Scan for the cell matching the given text and deliver its [X, Y] coordinate at center. 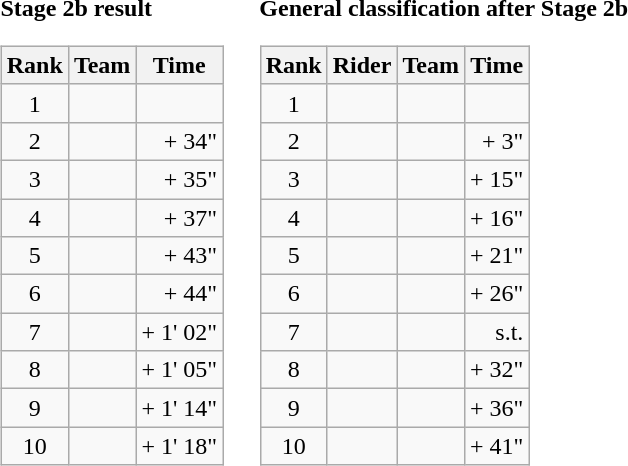
Rider [362, 65]
+ 34" [180, 141]
+ 35" [180, 179]
+ 26" [496, 294]
+ 43" [180, 256]
+ 16" [496, 217]
+ 1' 02" [180, 332]
s.t. [496, 332]
+ 36" [496, 408]
+ 15" [496, 179]
+ 41" [496, 446]
+ 3" [496, 141]
+ 37" [180, 217]
+ 44" [180, 294]
+ 21" [496, 256]
+ 1' 05" [180, 370]
+ 32" [496, 370]
+ 1' 18" [180, 446]
+ 1' 14" [180, 408]
